Search for the cell housing the specified text and yield its [x, y] center coordinate. 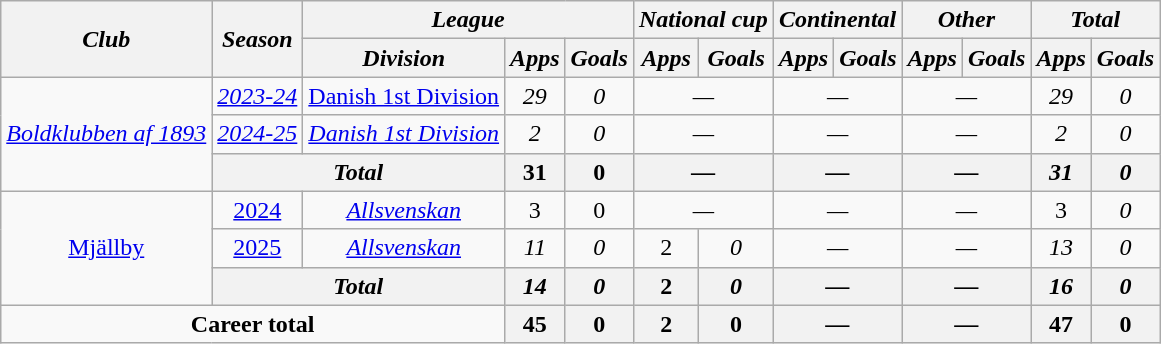
Season [258, 39]
2024 [258, 210]
16 [1061, 286]
Other [966, 20]
Career total [253, 324]
47 [1061, 324]
45 [535, 324]
Club [106, 39]
13 [1061, 248]
11 [535, 248]
Continental [838, 20]
Division [404, 58]
Mjällby [106, 248]
2024-25 [258, 134]
National cup [703, 20]
14 [535, 286]
League [468, 20]
2025 [258, 248]
Boldklubben af 1893 [106, 134]
2023-24 [258, 96]
